Determine the (X, Y) coordinate at the center of the cell enclosing the given text.  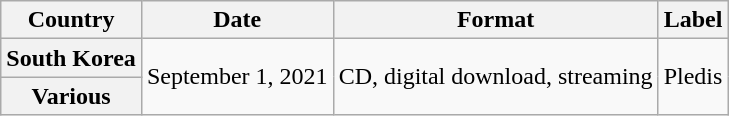
Various (72, 96)
South Korea (72, 58)
CD, digital download, streaming (496, 77)
Format (496, 20)
Pledis (693, 77)
September 1, 2021 (237, 77)
Label (693, 20)
Date (237, 20)
Country (72, 20)
